Extract the (X, Y) coordinate from the center of the cell holding the provided text.  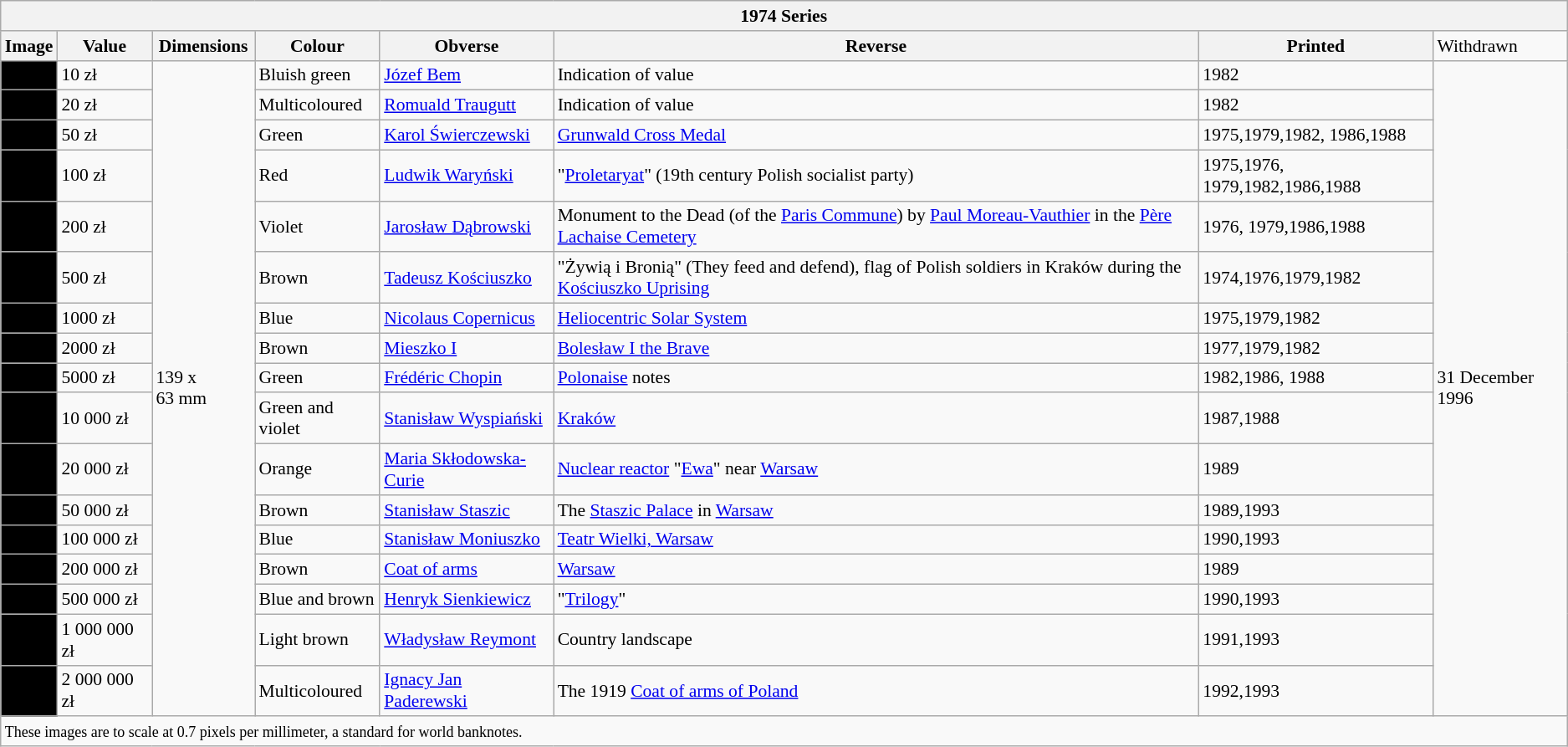
Józef Bem (467, 75)
1976, 1979,1986,1988 (1315, 226)
200 zł (104, 226)
Value (104, 46)
Władysław Reymont (467, 639)
Coat of arms (467, 570)
200 000 zł (104, 570)
50 zł (104, 136)
1975,1976, 1979,1982,1986,1988 (1315, 176)
1974 Series (784, 16)
500 zł (104, 278)
10 000 zł (104, 418)
1 000 000 zł (104, 639)
Bluish green (318, 75)
Monument to the Dead (of the Paris Commune) by Paul Moreau-Vauthier in the Père Lachaise Cemetery (876, 226)
20 zł (104, 105)
1982,1986, 1988 (1315, 378)
500 000 zł (104, 600)
1987,1988 (1315, 418)
31 December 1996 (1499, 388)
Orange (318, 470)
The Staszic Palace in Warsaw (876, 510)
1992,1993 (1315, 691)
Jarosław Dąbrowski (467, 226)
Light brown (318, 639)
Grunwald Cross Medal (876, 136)
Mieszko I (467, 348)
Warsaw (876, 570)
5000 zł (104, 378)
Polonaise notes (876, 378)
Nuclear reactor "Ewa" near Warsaw (876, 470)
Stanisław Moniuszko (467, 540)
1989,1993 (1315, 510)
20 000 zł (104, 470)
1975,1979,1982, 1986,1988 (1315, 136)
Stanisław Staszic (467, 510)
Henryk Sienkiewicz (467, 600)
Obverse (467, 46)
Reverse (876, 46)
1991,1993 (1315, 639)
1977,1979,1982 (1315, 348)
Karol Świerczewski (467, 136)
Printed (1315, 46)
Teatr Wielki, Warsaw (876, 540)
Bolesław I the Brave (876, 348)
10 zł (104, 75)
100 000 zł (104, 540)
Ignacy Jan Paderewski (467, 691)
Ludwik Waryński (467, 176)
These images are to scale at 0.7 pixels per millimeter, a standard for world banknotes. (784, 732)
Violet (318, 226)
Green and violet (318, 418)
Red (318, 176)
"Trilogy" (876, 600)
1975,1979,1982 (1315, 319)
Stanisław Wyspiański (467, 418)
Tadeusz Kościuszko (467, 278)
The 1919 Coat of arms of Poland (876, 691)
Romuald Traugutt (467, 105)
Kraków (876, 418)
50 000 zł (104, 510)
Country landscape (876, 639)
"Proletaryat" (19th century Polish socialist party) (876, 176)
100 zł (104, 176)
2000 zł (104, 348)
1000 zł (104, 319)
Maria Skłodowska-Curie (467, 470)
Withdrawn (1499, 46)
Frédéric Chopin (467, 378)
2 000 000 zł (104, 691)
Nicolaus Copernicus (467, 319)
Heliocentric Solar System (876, 319)
"Żywią i Bronią" (They feed and defend), flag of Polish soldiers in Kraków during the Kościuszko Uprising (876, 278)
1974,1976,1979,1982 (1315, 278)
Dimensions (204, 46)
139 x 63 mm (204, 388)
Image (29, 46)
Colour (318, 46)
Blue and brown (318, 600)
